From the cell containing the given text, extract its center point as [X, Y] coordinate. 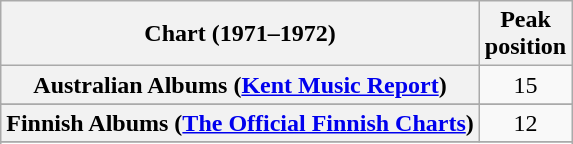
12 [525, 123]
15 [525, 85]
Chart (1971–1972) [240, 34]
Finnish Albums (The Official Finnish Charts) [240, 123]
Peakposition [525, 34]
Australian Albums (Kent Music Report) [240, 85]
